Pinpoint the cell where the given text exists, returning its [x, y] midpoint coordinate. 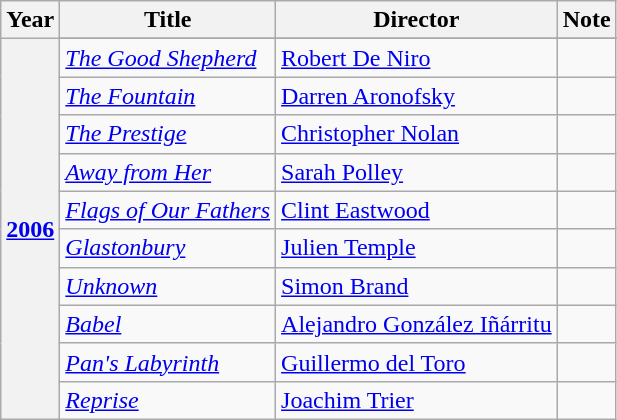
Unknown [168, 286]
Pan's Labyrinth [168, 362]
Julien Temple [417, 248]
Flags of Our Fathers [168, 210]
Guillermo del Toro [417, 362]
The Fountain [168, 96]
Darren Aronofsky [417, 96]
Joachim Trier [417, 400]
2006 [30, 230]
Reprise [168, 400]
Christopher Nolan [417, 134]
Year [30, 20]
Simon Brand [417, 286]
Away from Her [168, 172]
Robert De Niro [417, 58]
Babel [168, 324]
Alejandro González Iñárritu [417, 324]
The Prestige [168, 134]
Title [168, 20]
The Good Shepherd [168, 58]
Glastonbury [168, 248]
Director [417, 20]
Note [586, 20]
Clint Eastwood [417, 210]
Sarah Polley [417, 172]
